Return the (X, Y) coordinate for the center point of the cell that contains the specified text.  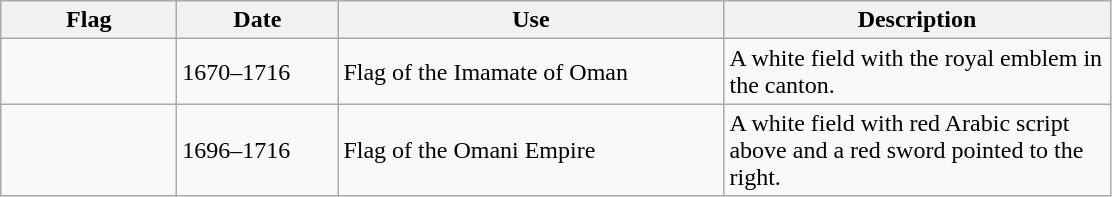
Use (531, 20)
A white field with red Arabic script above and a red sword pointed to the right. (917, 150)
Flag of the Omani Empire (531, 150)
Date (258, 20)
1696–1716 (258, 150)
Flag (89, 20)
Description (917, 20)
A white field with the royal emblem in the canton. (917, 72)
Flag of the Imamate of Oman (531, 72)
1670–1716 (258, 72)
